Identify which cell holds the provided text, then report its [X, Y] central coordinate. 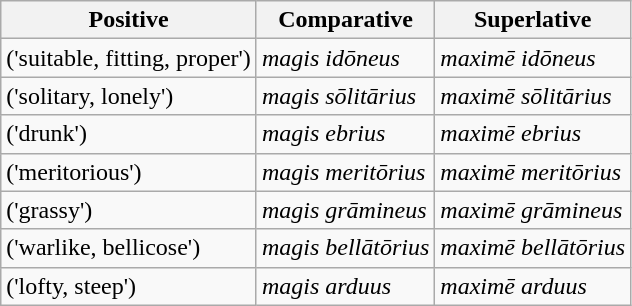
maximē arduus [533, 286]
maximē ebrius [533, 134]
magis ebrius [345, 134]
magis meritōrius [345, 172]
magis idōneus [345, 58]
Superlative [533, 20]
('grassy') [129, 210]
Positive [129, 20]
Comparative [345, 20]
('lofty, steep') [129, 286]
('meritorious') [129, 172]
maximē idōneus [533, 58]
('solitary, lonely') [129, 96]
('suitable, fitting, proper') [129, 58]
maximē bellātōrius [533, 248]
('warlike, bellicose') [129, 248]
maximē meritōrius [533, 172]
magis sōlitārius [345, 96]
magis bellātōrius [345, 248]
magis grāmineus [345, 210]
('drunk') [129, 134]
magis arduus [345, 286]
maximē grāmineus [533, 210]
maximē sōlitārius [533, 96]
